Capture the cell that displays the provided text and extract its (X, Y) central coordinate. 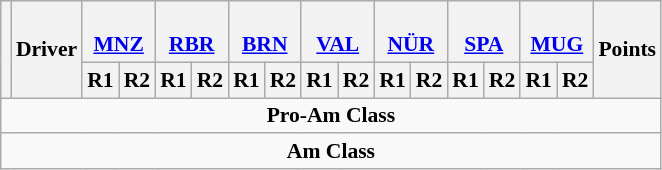
MUG (556, 32)
BRN (264, 32)
Points (627, 50)
MNZ (118, 32)
Am Class (331, 152)
RBR (192, 32)
Driver (46, 50)
SPA (484, 32)
Pro-Am Class (331, 116)
VAL (338, 32)
NÜR (410, 32)
